Detect which cell encompasses the target text, then output its [X, Y] center coordinate. 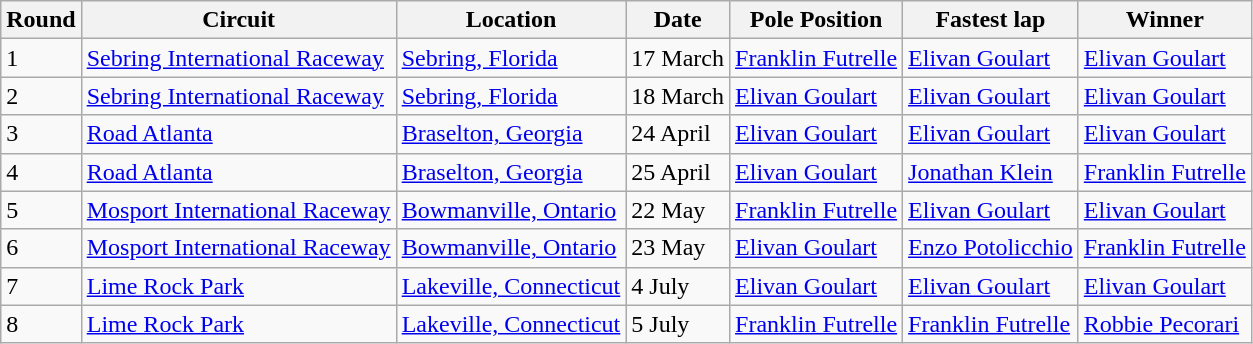
5 July [678, 324]
4 [41, 172]
6 [41, 248]
5 [41, 210]
1 [41, 58]
Location [511, 20]
Winner [1164, 20]
Round [41, 20]
23 May [678, 248]
8 [41, 324]
7 [41, 286]
3 [41, 134]
Date [678, 20]
Pole Position [816, 20]
Robbie Pecorari [1164, 324]
17 March [678, 58]
4 July [678, 286]
2 [41, 96]
24 April [678, 134]
25 April [678, 172]
Jonathan Klein [991, 172]
Fastest lap [991, 20]
Enzo Potolicchio [991, 248]
18 March [678, 96]
Circuit [238, 20]
22 May [678, 210]
